Return the [x, y] coordinate for the center point of the cell that contains the specified text.  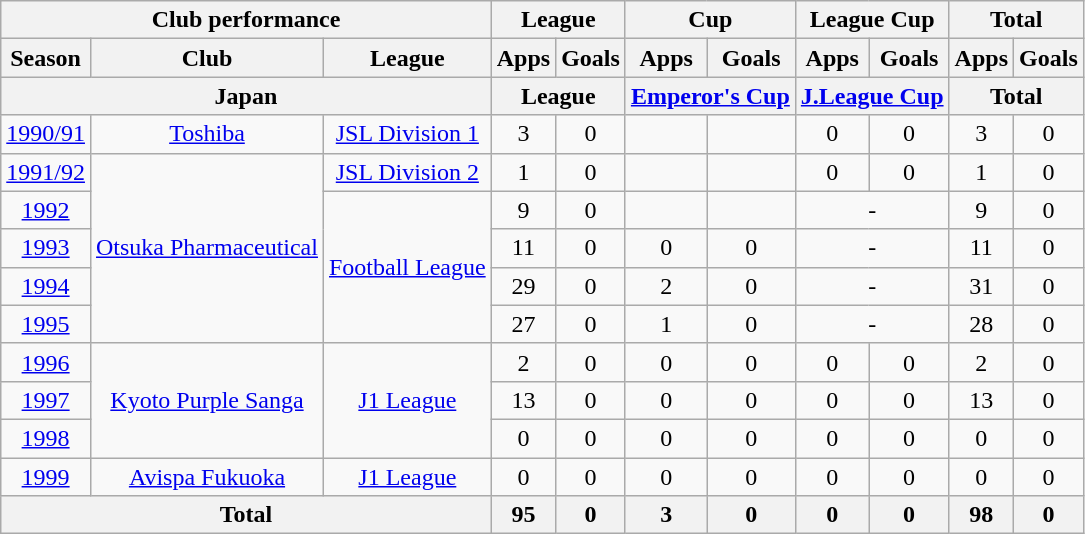
Avispa Fukuoka [206, 477]
Emperor's Cup [710, 96]
31 [981, 286]
Kyoto Purple Sanga [206, 400]
1995 [46, 324]
League Cup [872, 20]
Otsuka Pharmaceutical [206, 248]
27 [523, 324]
JSL Division 1 [407, 134]
1990/91 [46, 134]
JSL Division 2 [407, 172]
1997 [46, 400]
Cup [710, 20]
Club [206, 58]
Club performance [246, 20]
J.League Cup [872, 96]
1996 [46, 362]
29 [523, 286]
28 [981, 324]
Japan [246, 96]
Season [46, 58]
95 [523, 515]
Football League [407, 267]
1994 [46, 286]
1991/92 [46, 172]
98 [981, 515]
1998 [46, 438]
1992 [46, 210]
Toshiba [206, 134]
1993 [46, 248]
1999 [46, 477]
